Locate the cell with the specified text and output its (X, Y) center coordinate. 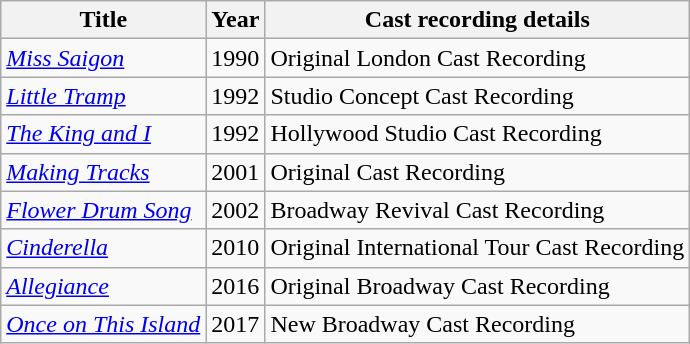
Cast recording details (478, 20)
Title (104, 20)
Flower Drum Song (104, 210)
2010 (236, 248)
Original International Tour Cast Recording (478, 248)
Original Cast Recording (478, 172)
Miss Saigon (104, 58)
1990 (236, 58)
The King and I (104, 134)
2017 (236, 324)
Year (236, 20)
Studio Concept Cast Recording (478, 96)
Little Tramp (104, 96)
Making Tracks (104, 172)
New Broadway Cast Recording (478, 324)
Allegiance (104, 286)
Once on This Island (104, 324)
Broadway Revival Cast Recording (478, 210)
Hollywood Studio Cast Recording (478, 134)
2016 (236, 286)
Original London Cast Recording (478, 58)
Original Broadway Cast Recording (478, 286)
2002 (236, 210)
Cinderella (104, 248)
2001 (236, 172)
